Find where the given text appears and provide that cell's center as (X, Y) coordinate. 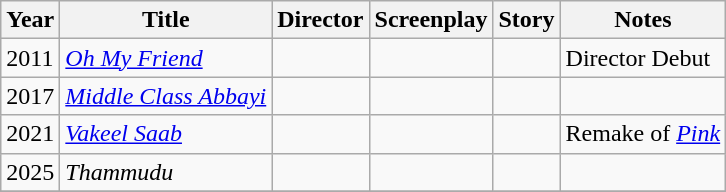
2017 (30, 96)
Notes (643, 20)
Director Debut (643, 58)
Thammudu (166, 172)
Director (320, 20)
Remake of Pink (643, 134)
Oh My Friend (166, 58)
Screenplay (431, 20)
Story (526, 20)
2025 (30, 172)
2021 (30, 134)
Year (30, 20)
Middle Class Abbayi (166, 96)
Vakeel Saab (166, 134)
Title (166, 20)
2011 (30, 58)
